Extract the (X, Y) coordinate from the center of the cell holding the provided text.  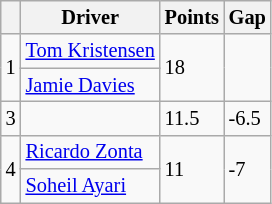
-6.5 (248, 118)
Ricardo Zonta (90, 152)
11 (192, 168)
Driver (90, 17)
Soheil Ayari (90, 186)
3 (11, 118)
Tom Kristensen (90, 51)
Gap (248, 17)
4 (11, 168)
Jamie Davies (90, 85)
1 (11, 68)
Points (192, 17)
18 (192, 68)
11.5 (192, 118)
-7 (248, 168)
